Provide the (X, Y) coordinate of the cell's center where the given text is located.  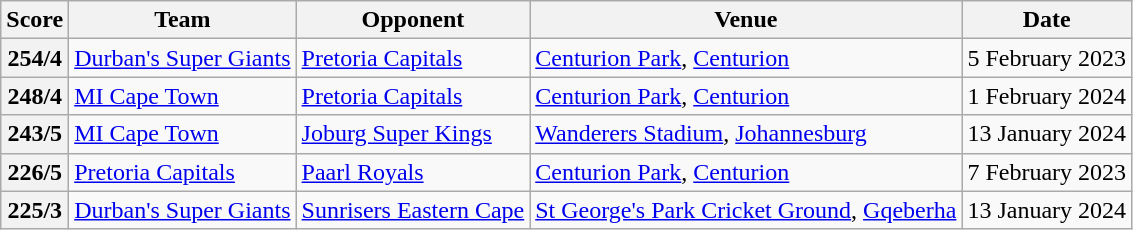
1 February 2024 (1047, 96)
Opponent (413, 20)
Team (182, 20)
7 February 2023 (1047, 172)
254/4 (35, 58)
248/4 (35, 96)
Venue (746, 20)
Score (35, 20)
Joburg Super Kings (413, 134)
243/5 (35, 134)
St George's Park Cricket Ground, Gqeberha (746, 210)
Paarl Royals (413, 172)
225/3 (35, 210)
Sunrisers Eastern Cape (413, 210)
5 February 2023 (1047, 58)
Wanderers Stadium, Johannesburg (746, 134)
226/5 (35, 172)
Date (1047, 20)
